Search for the cell housing the specified text and yield its [x, y] center coordinate. 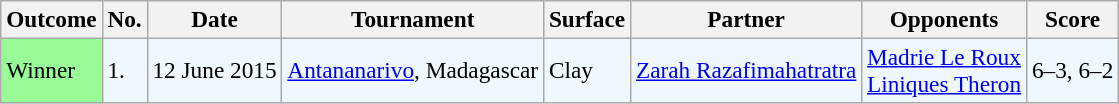
Score [1072, 19]
Zarah Razafimahatratra [746, 70]
No. [124, 19]
Madrie Le Roux Liniques Theron [944, 70]
6–3, 6–2 [1072, 70]
12 June 2015 [214, 70]
Tournament [413, 19]
Antananarivo, Madagascar [413, 70]
Clay [588, 70]
1. [124, 70]
Outcome [52, 19]
Opponents [944, 19]
Partner [746, 19]
Date [214, 19]
Winner [52, 70]
Surface [588, 19]
